Search for the cell housing the specified text and yield its (X, Y) center coordinate. 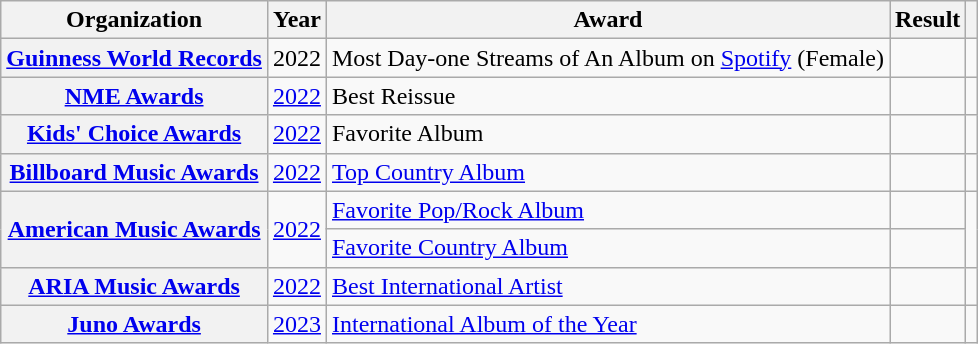
2023 (296, 324)
International Album of the Year (608, 324)
Award (608, 20)
ARIA Music Awards (134, 286)
American Music Awards (134, 229)
Favorite Country Album (608, 248)
Juno Awards (134, 324)
Most Day-one Streams of An Album on Spotify (Female) (608, 58)
Best International Artist (608, 286)
Billboard Music Awards (134, 172)
Result (928, 20)
Top Country Album (608, 172)
Year (296, 20)
Organization (134, 20)
Favorite Pop/Rock Album (608, 210)
NME Awards (134, 96)
Guinness World Records (134, 58)
Kids' Choice Awards (134, 134)
Best Reissue (608, 96)
Favorite Album (608, 134)
